Find where the given text appears and provide that cell's center as [x, y] coordinate. 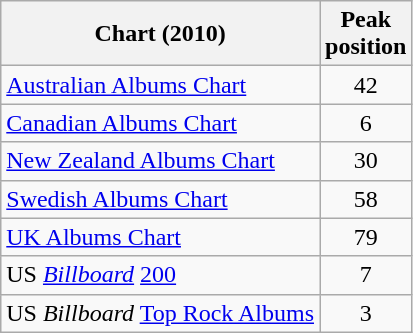
42 [366, 85]
Chart (2010) [160, 34]
6 [366, 123]
UK Albums Chart [160, 237]
30 [366, 161]
Canadian Albums Chart [160, 123]
58 [366, 199]
Peakposition [366, 34]
79 [366, 237]
3 [366, 313]
7 [366, 275]
Swedish Albums Chart [160, 199]
US Billboard Top Rock Albums [160, 313]
New Zealand Albums Chart [160, 161]
Australian Albums Chart [160, 85]
US Billboard 200 [160, 275]
